Return the [X, Y] coordinate for the center point of the cell that contains the specified text.  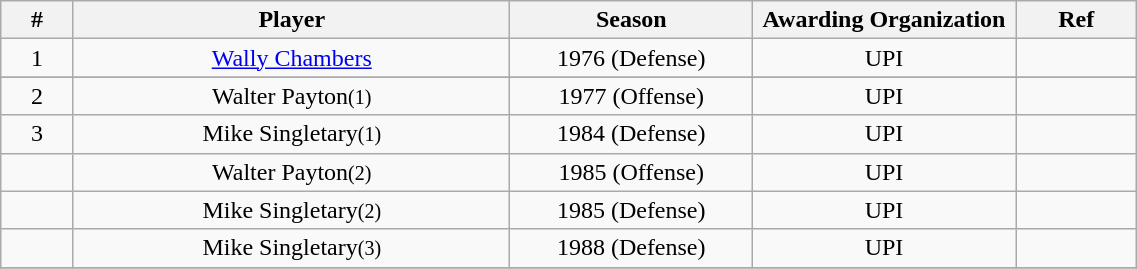
Mike Singletary(2) [291, 210]
Mike Singletary(1) [291, 134]
Walter Payton(2) [291, 172]
1988 (Defense) [631, 248]
1 [38, 58]
Mike Singletary(3) [291, 248]
1985 (Defense) [631, 210]
1976 (Defense) [631, 58]
1985 (Offense) [631, 172]
Player [291, 20]
# [38, 20]
Ref [1076, 20]
3 [38, 134]
Walter Payton(1) [291, 96]
1977 (Offense) [631, 96]
1984 (Defense) [631, 134]
2 [38, 96]
Awarding Organization [884, 20]
Season [631, 20]
Wally Chambers [291, 58]
